Capture the cell that displays the provided text and extract its (X, Y) central coordinate. 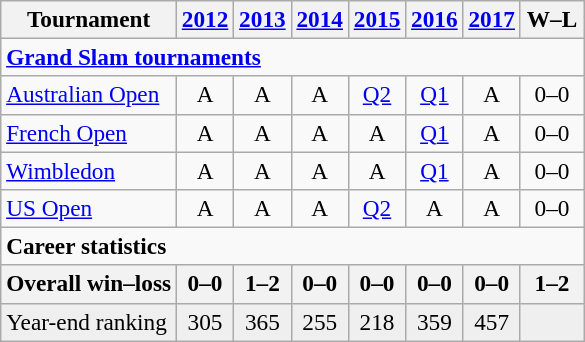
US Open (89, 208)
Overall win–loss (89, 284)
2015 (376, 19)
2014 (320, 19)
218 (376, 322)
2017 (492, 19)
2013 (262, 19)
Grand Slam tournaments (292, 57)
365 (262, 322)
305 (204, 322)
2016 (434, 19)
Year-end ranking (89, 322)
2012 (204, 19)
W–L (552, 19)
359 (434, 322)
255 (320, 322)
Wimbledon (89, 170)
457 (492, 322)
French Open (89, 133)
Career statistics (292, 246)
Australian Open (89, 95)
Tournament (89, 19)
